Capture the cell that displays the provided text and extract its [X, Y] central coordinate. 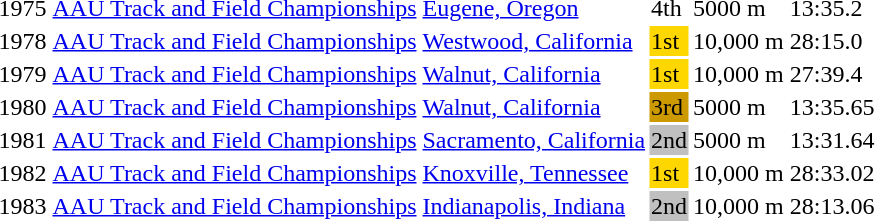
Westwood, California [534, 41]
Knoxville, Tennessee [534, 173]
Sacramento, California [534, 140]
Indianapolis, Indiana [534, 206]
3rd [670, 107]
